Provide the [x, y] coordinate of the cell's center where the given text is located.  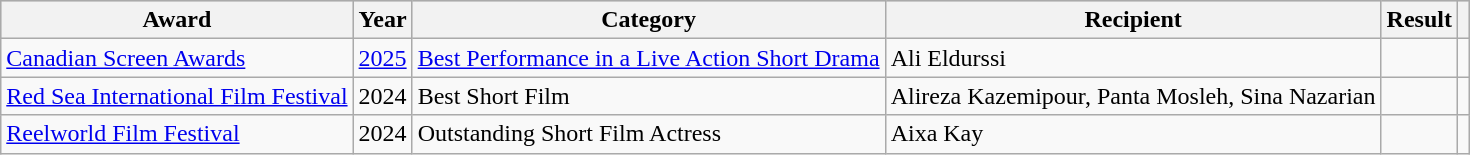
Canadian Screen Awards [177, 58]
Best Short Film [648, 96]
2025 [382, 58]
Recipient [1133, 20]
Result [1419, 20]
Outstanding Short Film Actress [648, 134]
Category [648, 20]
Reelworld Film Festival [177, 134]
Best Performance in a Live Action Short Drama [648, 58]
Red Sea International Film Festival [177, 96]
Ali Eldurssi [1133, 58]
Aixa Kay [1133, 134]
Year [382, 20]
Award [177, 20]
Alireza Kazemipour, Panta Mosleh, Sina Nazarian [1133, 96]
